Scan for the cell matching the given text and deliver its [X, Y] coordinate at center. 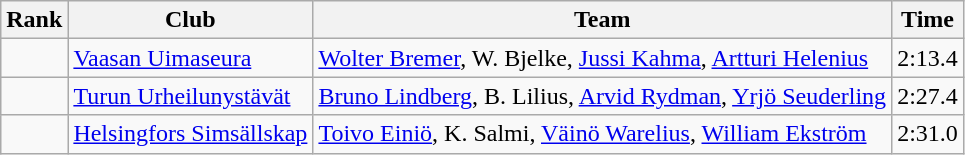
Time [928, 20]
Team [602, 20]
2:13.4 [928, 58]
Bruno Lindberg, B. Lilius, Arvid Rydman, Yrjö Seuderling [602, 96]
2:27.4 [928, 96]
Toivo Einiö, K. Salmi, Väinö Warelius, William Ekström [602, 134]
Rank [34, 20]
Turun Urheilunystävät [190, 96]
Vaasan Uimaseura [190, 58]
Helsingfors Simsällskap [190, 134]
Wolter Bremer, W. Bjelke, Jussi Kahma, Artturi Helenius [602, 58]
2:31.0 [928, 134]
Club [190, 20]
